Capture the cell that displays the provided text and extract its [x, y] central coordinate. 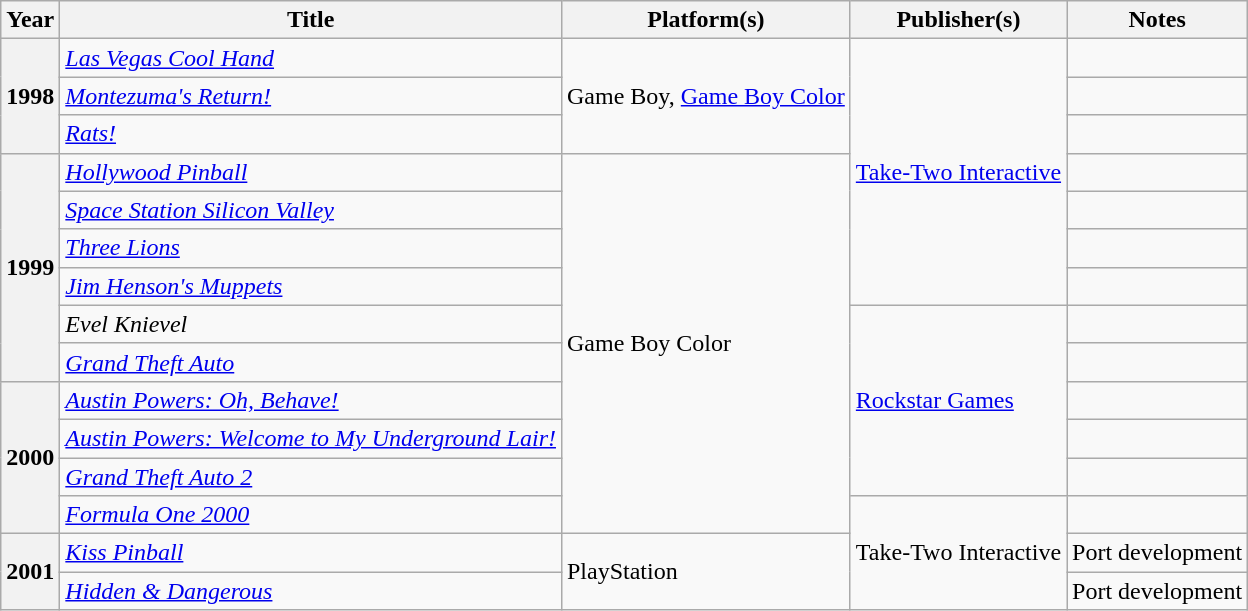
Rockstar Games [958, 400]
Evel Knievel [311, 324]
Rats! [311, 134]
Title [311, 20]
Grand Theft Auto 2 [311, 477]
Austin Powers: Oh, Behave! [311, 400]
Platform(s) [706, 20]
Three Lions [311, 248]
2001 [30, 572]
Game Boy Color [706, 344]
Game Boy, Game Boy Color [706, 96]
Las Vegas Cool Hand [311, 58]
PlayStation [706, 572]
Hollywood Pinball [311, 172]
Austin Powers: Welcome to My Underground Lair! [311, 438]
2000 [30, 457]
1999 [30, 267]
Publisher(s) [958, 20]
Formula One 2000 [311, 515]
Hidden & Dangerous [311, 591]
1998 [30, 96]
Year [30, 20]
Kiss Pinball [311, 553]
Space Station Silicon Valley [311, 210]
Jim Henson's Muppets [311, 286]
Notes [1158, 20]
Montezuma's Return! [311, 96]
Grand Theft Auto [311, 362]
